Output the (x, y) coordinate of the center of the cell containing the given text.  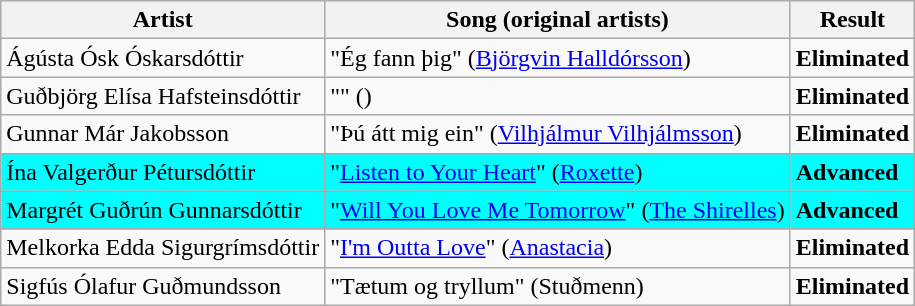
Gunnar Már Jakobsson (163, 134)
"Will You Love Me Tomorrow" (The Shirelles) (558, 210)
Artist (163, 20)
Ína Valgerður Pétursdóttir (163, 172)
Margrét Guðrún Gunnarsdóttir (163, 210)
Ágústa Ósk Óskarsdóttir (163, 58)
Song (original artists) (558, 20)
"Þú átt mig ein" (Vilhjálmur Vilhjálmsson) (558, 134)
Melkorka Edda Sigurgrímsdóttir (163, 248)
Guðbjörg Elísa Hafsteinsdóttir (163, 96)
"" () (558, 96)
Result (852, 20)
Sigfús Ólafur Guðmundsson (163, 286)
"Ég fann þig" (Björgvin Halldórsson) (558, 58)
"Tætum og tryllum" (Stuðmenn) (558, 286)
"Listen to Your Heart" (Roxette) (558, 172)
"I'm Outta Love" (Anastacia) (558, 248)
